Output the (X, Y) coordinate of the center of the cell containing the given text.  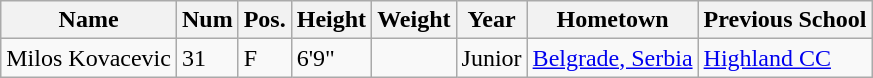
Num (207, 20)
31 (207, 58)
Weight (414, 20)
Belgrade, Serbia (612, 58)
Pos. (264, 20)
Junior (492, 58)
F (264, 58)
Name (89, 20)
Highland CC (785, 58)
6'9" (331, 58)
Previous School (785, 20)
Hometown (612, 20)
Milos Kovacevic (89, 58)
Year (492, 20)
Height (331, 20)
